Capture the cell that displays the provided text and extract its [x, y] central coordinate. 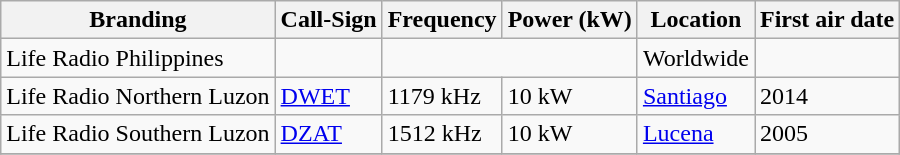
Call-Sign [328, 20]
Life Radio Philippines [138, 58]
DWET [328, 96]
First air date [826, 20]
2005 [826, 134]
Power (kW) [570, 20]
Santiago [696, 96]
Lucena [696, 134]
Life Radio Southern Luzon [138, 134]
Location [696, 20]
Branding [138, 20]
Worldwide [696, 58]
DZAT [328, 134]
Life Radio Northern Luzon [138, 96]
1512 kHz [442, 134]
1179 kHz [442, 96]
2014 [826, 96]
Frequency [442, 20]
